Find where the given text appears and provide that cell's center as (x, y) coordinate. 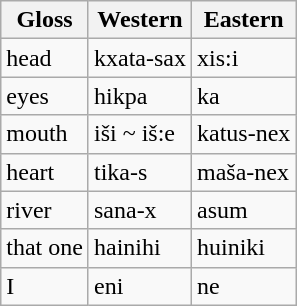
Western (140, 20)
maša-nex (243, 172)
xis:i (243, 58)
Eastern (243, 20)
asum (243, 210)
river (45, 210)
sana-x (140, 210)
ka (243, 96)
eni (140, 286)
katus-nex (243, 134)
Gloss (45, 20)
hikpa (140, 96)
hainihi (140, 248)
head (45, 58)
iši ~ iš:e (140, 134)
tika-s (140, 172)
huiniki (243, 248)
I (45, 286)
that one (45, 248)
kxata-sax (140, 58)
heart (45, 172)
ne (243, 286)
eyes (45, 96)
mouth (45, 134)
